Pinpoint the cell where the given text exists, returning its (X, Y) midpoint coordinate. 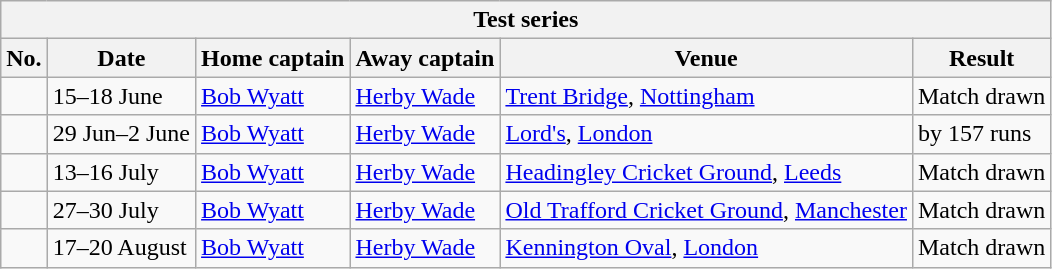
13–16 July (121, 172)
29 Jun–2 June (121, 134)
Headingley Cricket Ground, Leeds (706, 172)
Lord's, London (706, 134)
Kennington Oval, London (706, 248)
No. (24, 58)
15–18 June (121, 96)
Trent Bridge, Nottingham (706, 96)
27–30 July (121, 210)
Away captain (425, 58)
Home captain (273, 58)
Old Trafford Cricket Ground, Manchester (706, 210)
Date (121, 58)
Venue (706, 58)
by 157 runs (981, 134)
Test series (526, 20)
17–20 August (121, 248)
Result (981, 58)
